Scan for the cell matching the given text and deliver its [x, y] coordinate at center. 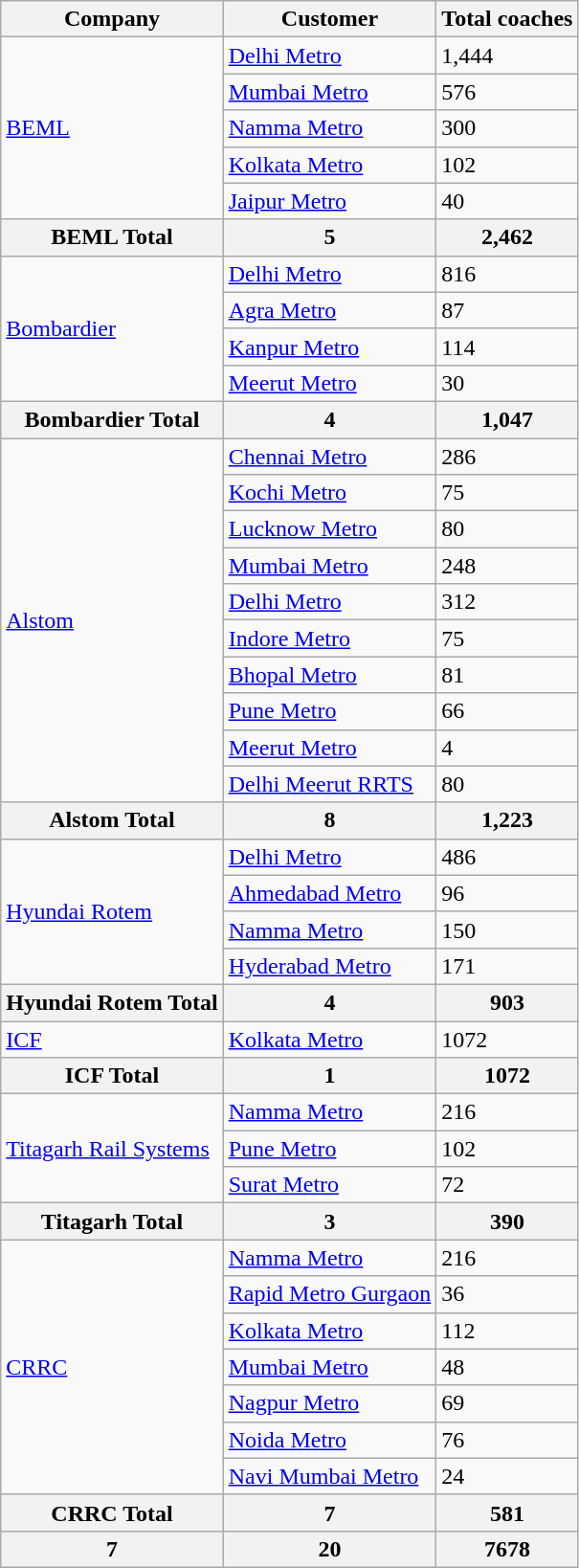
Kochi Metro [329, 493]
CRRC Total [112, 1512]
1 [329, 1076]
Surat Metro [329, 1185]
486 [507, 857]
Alstom Total [112, 820]
72 [507, 1185]
20 [329, 1549]
Titagarh Rail Systems [112, 1149]
CRRC [112, 1367]
576 [507, 92]
48 [507, 1367]
Titagarh Total [112, 1221]
2,462 [507, 237]
1,047 [507, 419]
Kanpur Metro [329, 347]
114 [507, 347]
Hyundai Rotem Total [112, 1002]
Ahmedabad Metro [329, 893]
171 [507, 966]
66 [507, 711]
40 [507, 201]
903 [507, 1002]
7678 [507, 1549]
Bhopal Metro [329, 675]
Rapid Metro Gurgaon [329, 1294]
Chennai Metro [329, 457]
248 [507, 566]
8 [329, 820]
Bombardier [112, 328]
69 [507, 1403]
81 [507, 675]
Lucknow Metro [329, 529]
286 [507, 457]
Company [112, 19]
24 [507, 1476]
Alstom [112, 620]
96 [507, 893]
312 [507, 602]
Total coaches [507, 19]
3 [329, 1221]
300 [507, 128]
Hyderabad Metro [329, 966]
Agra Metro [329, 310]
87 [507, 310]
112 [507, 1331]
ICF Total [112, 1076]
1,444 [507, 56]
581 [507, 1512]
Delhi Meerut RRTS [329, 784]
Jaipur Metro [329, 201]
1,223 [507, 820]
Customer [329, 19]
5 [329, 237]
36 [507, 1294]
Noida Metro [329, 1440]
BEML [112, 128]
390 [507, 1221]
Nagpur Metro [329, 1403]
ICF [112, 1039]
Navi Mumbai Metro [329, 1476]
816 [507, 274]
BEML Total [112, 237]
Hyundai Rotem [112, 911]
Indore Metro [329, 638]
30 [507, 383]
76 [507, 1440]
150 [507, 930]
Bombardier Total [112, 419]
